Capture the cell that displays the provided text and extract its (x, y) central coordinate. 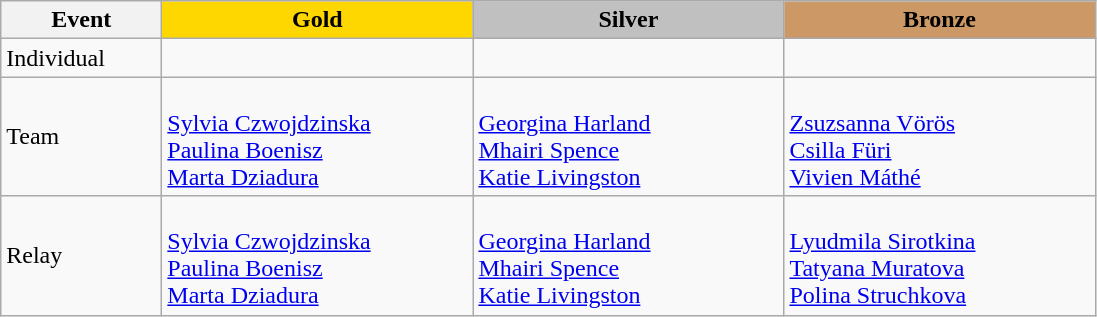
Individual (82, 58)
Event (82, 20)
Gold (318, 20)
Silver (628, 20)
Zsuzsanna Vörös Csilla Füri Vivien Máthé (940, 136)
Bronze (940, 20)
Team (82, 136)
Relay (82, 256)
Lyudmila Sirotkina Tatyana Muratova Polina Struchkova (940, 256)
